Identify which cell holds the provided text, then report its [X, Y] central coordinate. 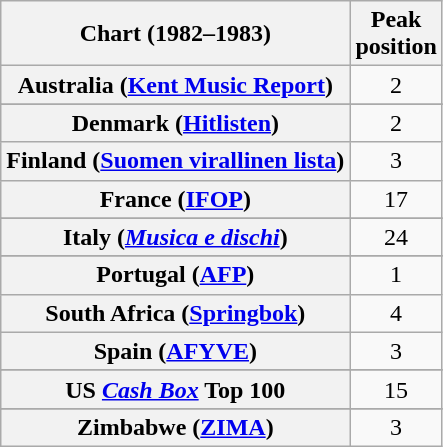
Spain (AFYVE) [176, 351]
Australia (Kent Music Report) [176, 85]
Finland (Suomen virallinen lista) [176, 161]
South Africa (Springbok) [176, 313]
Italy (Musica e dischi) [176, 237]
US Cash Box Top 100 [176, 389]
Peakposition [396, 34]
Denmark (Hitlisten) [176, 123]
Zimbabwe (ZIMA) [176, 427]
17 [396, 199]
24 [396, 237]
Chart (1982–1983) [176, 34]
1 [396, 275]
France (IFOP) [176, 199]
15 [396, 389]
4 [396, 313]
Portugal (AFP) [176, 275]
